Find where the given text appears and provide that cell's center as [x, y] coordinate. 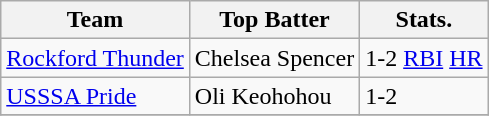
USSSA Pride [96, 96]
Oli Keohohou [274, 96]
Top Batter [274, 20]
Chelsea Spencer [274, 58]
1-2 RBI HR [424, 58]
1-2 [424, 96]
Stats. [424, 20]
Rockford Thunder [96, 58]
Team [96, 20]
